Output the (X, Y) coordinate of the center of the cell containing the given text.  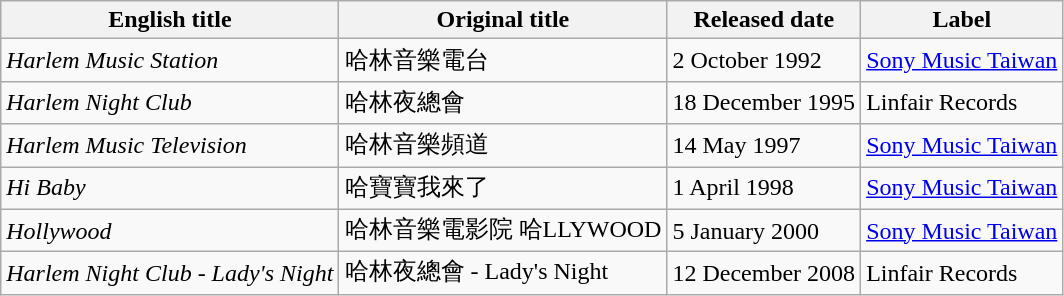
Hollywood (170, 230)
哈寶寶我來了 (503, 188)
Label (962, 20)
18 December 1995 (764, 102)
哈林音樂頻道 (503, 146)
2 October 1992 (764, 60)
哈林夜總會 (503, 102)
14 May 1997 (764, 146)
Harlem Night Club - Lady's Night (170, 274)
哈林音樂電影院 哈LLYWOOD (503, 230)
Harlem Night Club (170, 102)
5 January 2000 (764, 230)
12 December 2008 (764, 274)
哈林夜總會 - Lady's Night (503, 274)
哈林音樂電台 (503, 60)
English title (170, 20)
Released date (764, 20)
Harlem Music Station (170, 60)
Hi Baby (170, 188)
1 April 1998 (764, 188)
Harlem Music Television (170, 146)
Original title (503, 20)
